Return (X, Y) of the center of cell containing provided text 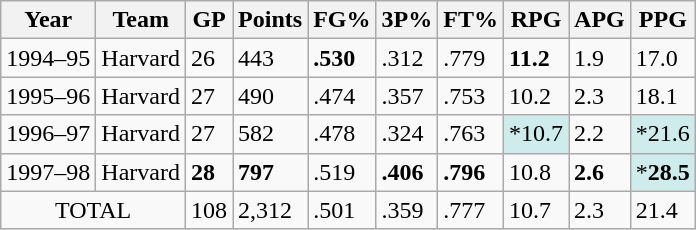
FT% (471, 20)
3P% (407, 20)
18.1 (662, 96)
*28.5 (662, 172)
1.9 (600, 58)
108 (210, 210)
443 (270, 58)
.763 (471, 134)
APG (600, 20)
1996–97 (48, 134)
.312 (407, 58)
26 (210, 58)
2.6 (600, 172)
Points (270, 20)
490 (270, 96)
1997–98 (48, 172)
.406 (407, 172)
.359 (407, 210)
2,312 (270, 210)
*10.7 (536, 134)
.530 (342, 58)
582 (270, 134)
1995–96 (48, 96)
1994–95 (48, 58)
.474 (342, 96)
.478 (342, 134)
10.2 (536, 96)
Year (48, 20)
10.7 (536, 210)
.796 (471, 172)
GP (210, 20)
797 (270, 172)
.324 (407, 134)
PPG (662, 20)
*21.6 (662, 134)
11.2 (536, 58)
17.0 (662, 58)
21.4 (662, 210)
10.8 (536, 172)
.501 (342, 210)
28 (210, 172)
RPG (536, 20)
FG% (342, 20)
.753 (471, 96)
TOTAL (94, 210)
2.2 (600, 134)
.779 (471, 58)
.519 (342, 172)
.357 (407, 96)
.777 (471, 210)
Team (141, 20)
